Return the (x, y) coordinate for the center point of the cell that contains the specified text.  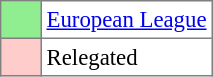
European League (126, 20)
Relegated (126, 57)
